Identify which cell holds the provided text, then report its [x, y] central coordinate. 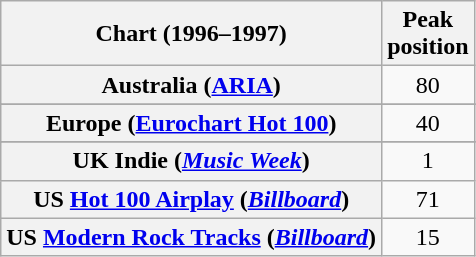
1 [428, 161]
Peakposition [428, 34]
Chart (1996–1997) [192, 34]
40 [428, 123]
US Hot 100 Airplay (Billboard) [192, 199]
US Modern Rock Tracks (Billboard) [192, 237]
15 [428, 237]
80 [428, 85]
UK Indie (Music Week) [192, 161]
Australia (ARIA) [192, 85]
Europe (Eurochart Hot 100) [192, 123]
71 [428, 199]
